Detect which cell encompasses the target text, then output its [X, Y] center coordinate. 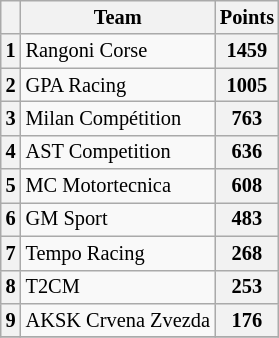
636 [247, 152]
AST Competition [118, 152]
176 [247, 320]
2 [11, 85]
608 [247, 186]
6 [11, 219]
1459 [247, 51]
GPA Racing [118, 85]
763 [247, 118]
4 [11, 152]
Milan Compétition [118, 118]
3 [11, 118]
Team [118, 17]
268 [247, 253]
T2CM [118, 287]
483 [247, 219]
AKSK Crvena Zvezda [118, 320]
MC Motortecnica [118, 186]
253 [247, 287]
7 [11, 253]
Rangoni Corse [118, 51]
5 [11, 186]
9 [11, 320]
8 [11, 287]
1005 [247, 85]
GM Sport [118, 219]
Points [247, 17]
Tempo Racing [118, 253]
1 [11, 51]
